Scan for the cell matching the given text and deliver its [x, y] coordinate at center. 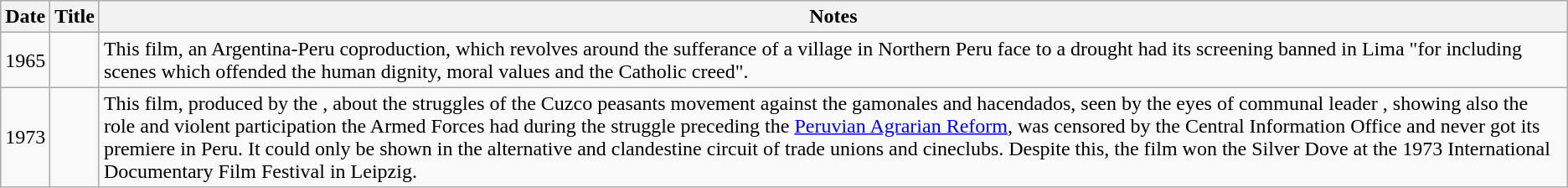
Title [75, 17]
1965 [25, 60]
Date [25, 17]
Notes [833, 17]
1973 [25, 138]
